For the text-containing cell, return its midpoint in (x, y) coordinate format. 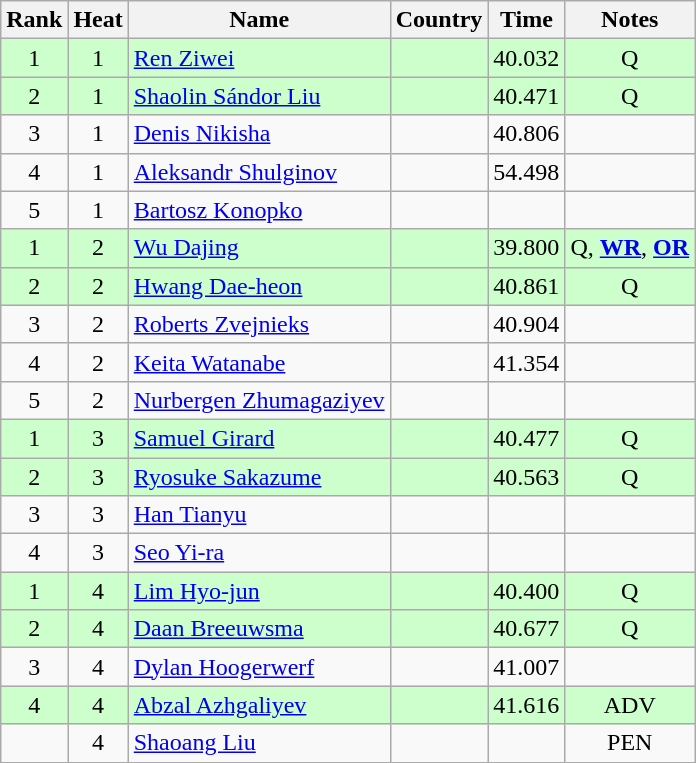
41.007 (526, 667)
Nurbergen Zhumagaziyev (259, 400)
Lim Hyo-jun (259, 591)
Country (439, 20)
Daan Breeuwsma (259, 629)
39.800 (526, 248)
41.354 (526, 362)
Notes (630, 20)
Samuel Girard (259, 438)
Q, WR, OR (630, 248)
Time (526, 20)
Denis Nikisha (259, 134)
Abzal Azhgaliyev (259, 705)
40.904 (526, 324)
Bartosz Konopko (259, 210)
Han Tianyu (259, 515)
Shaolin Sándor Liu (259, 96)
Ryosuke Sakazume (259, 477)
40.032 (526, 58)
Hwang Dae-heon (259, 286)
Ren Ziwei (259, 58)
PEN (630, 743)
40.400 (526, 591)
Shaoang Liu (259, 743)
41.616 (526, 705)
Rank (34, 20)
Aleksandr Shulginov (259, 172)
40.861 (526, 286)
Wu Dajing (259, 248)
54.498 (526, 172)
Keita Watanabe (259, 362)
Dylan Hoogerwerf (259, 667)
ADV (630, 705)
40.477 (526, 438)
Seo Yi-ra (259, 553)
Heat (98, 20)
Roberts Zvejnieks (259, 324)
40.806 (526, 134)
40.677 (526, 629)
40.471 (526, 96)
Name (259, 20)
40.563 (526, 477)
